Identify which cell holds the provided text, then report its [X, Y] central coordinate. 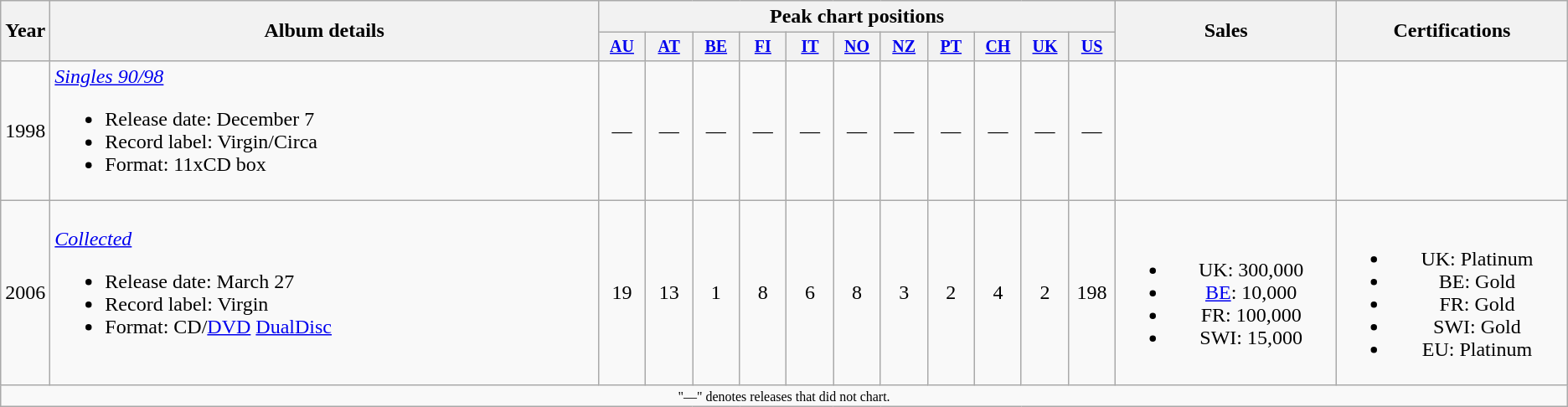
US [1092, 47]
AT [669, 47]
UK: 300,000BE: 10,000FR: 100,000SWI: 15,000 [1226, 293]
Collected Release date: March 27Record label: VirginFormat: CD/DVD DualDisc [325, 293]
Singles 90/98 Release date: December 7Record label: Virgin/CircaFormat: 11xCD box [325, 131]
BE [716, 47]
Peak chart positions [856, 17]
"—" denotes releases that did not chart. [784, 395]
Year [25, 31]
3 [904, 293]
Sales [1226, 31]
Certifications [1452, 31]
19 [622, 293]
198 [1092, 293]
Album details [325, 31]
FI [763, 47]
1 [716, 293]
2006 [25, 293]
NO [857, 47]
IT [810, 47]
AU [622, 47]
PT [951, 47]
1998 [25, 131]
13 [669, 293]
6 [810, 293]
NZ [904, 47]
CH [998, 47]
4 [998, 293]
UK [1044, 47]
UK: PlatinumBE: GoldFR: GoldSWI: GoldEU: Platinum [1452, 293]
